Return (x, y) of the center of cell containing provided text 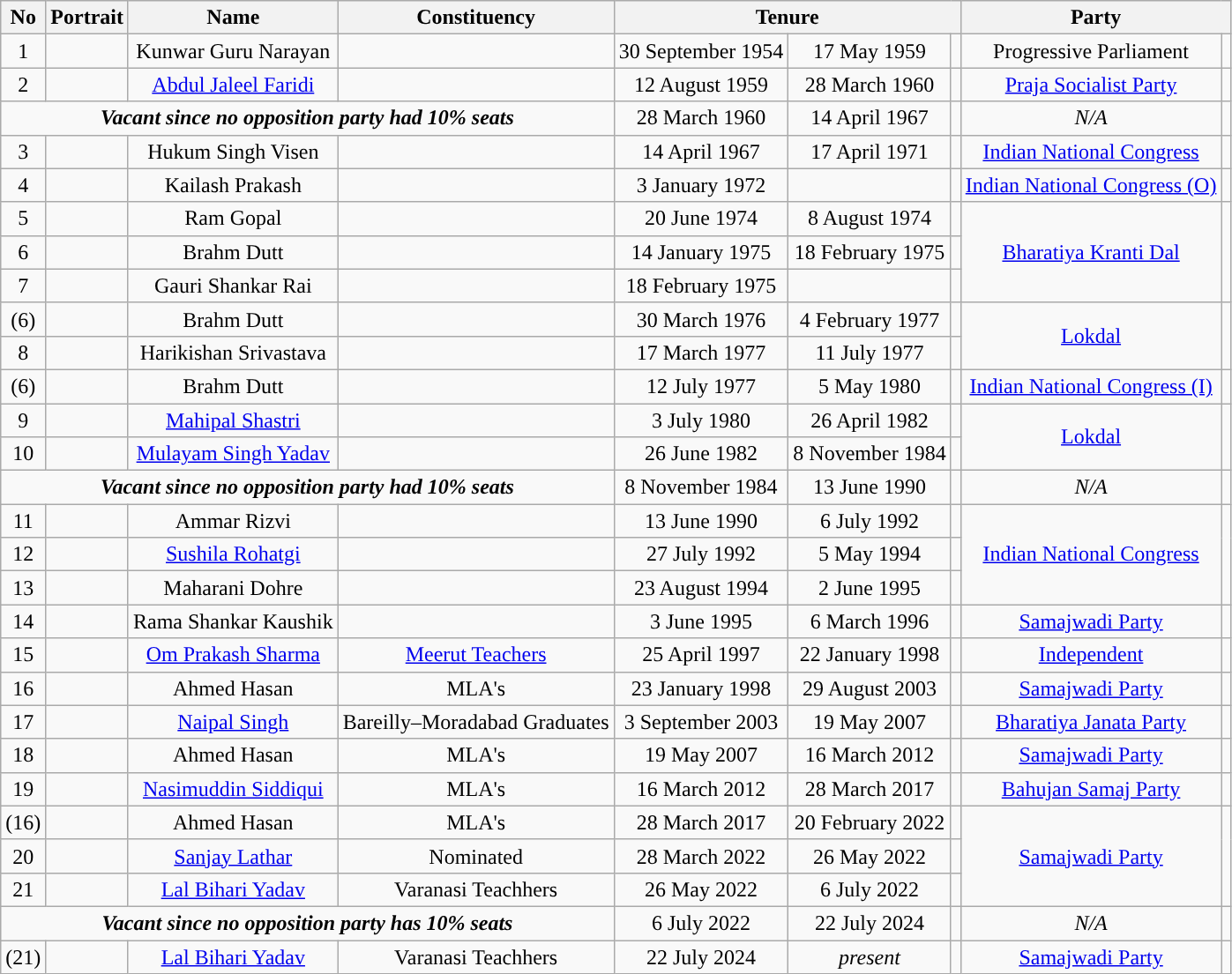
4 (23, 185)
Ram Gopal (233, 219)
30 September 1954 (701, 51)
23 August 1994 (701, 588)
20 June 1974 (701, 219)
17 April 1971 (870, 152)
6 March 1996 (870, 621)
(21) (23, 956)
17 May 1959 (870, 51)
19 (23, 789)
3 July 1980 (701, 420)
Indian National Congress (I) (1091, 386)
27 July 1992 (701, 554)
5 May 1980 (870, 386)
Nasimuddin Siddiqui (233, 789)
9 (23, 420)
Mahipal Shastri (233, 420)
10 (23, 454)
16 (23, 688)
Ammar Rizvi (233, 521)
21 (23, 889)
Portrait (87, 18)
Sushila Rohatgi (233, 554)
Maharani Dohre (233, 588)
Abdul Jaleel Faridi (233, 85)
Gauri Shankar Rai (233, 286)
Mulayam Singh Yadav (233, 454)
Tenure (787, 18)
1 (23, 51)
Meerut Teachers (476, 655)
Vacant since no opposition party has 10% seats (307, 923)
5 May 1994 (870, 554)
5 (23, 219)
Party (1095, 18)
present (870, 956)
4 February 1977 (870, 319)
17 March 1977 (701, 353)
Praja Socialist Party (1091, 85)
18 (23, 755)
2 June 1995 (870, 588)
8 August 1974 (870, 219)
Kunwar Guru Narayan (233, 51)
No (23, 18)
(16) (23, 822)
Kailash Prakash (233, 185)
Sanjay Lathar (233, 856)
20 (23, 856)
14 January 1975 (701, 252)
Constituency (476, 18)
Name (233, 18)
Naipal Singh (233, 722)
29 August 2003 (870, 688)
3 January 1972 (701, 185)
Independent (1091, 655)
Progressive Parliament (1091, 51)
12 August 1959 (701, 85)
3 September 2003 (701, 722)
3 June 1995 (701, 621)
8 (23, 353)
7 (23, 286)
22 January 1998 (870, 655)
11 (23, 521)
28 March 2022 (701, 856)
2 (23, 85)
Bharatiya Kranti Dal (1091, 252)
6 July 1992 (870, 521)
6 (23, 252)
3 (23, 152)
26 April 1982 (870, 420)
Indian National Congress (O) (1091, 185)
12 (23, 554)
14 (23, 621)
26 June 1982 (701, 454)
Rama Shankar Kaushik (233, 621)
Nominated (476, 856)
11 July 1977 (870, 353)
25 April 1997 (701, 655)
20 February 2022 (870, 822)
17 (23, 722)
Hukum Singh Visen (233, 152)
13 (23, 588)
Bahujan Samaj Party (1091, 789)
30 March 1976 (701, 319)
Bareilly–Moradabad Graduates (476, 722)
15 (23, 655)
23 January 1998 (701, 688)
Harikishan Srivastava (233, 353)
Bharatiya Janata Party (1091, 722)
12 July 1977 (701, 386)
Om Prakash Sharma (233, 655)
